Determine the (X, Y) coordinate at the center of the cell enclosing the given text.  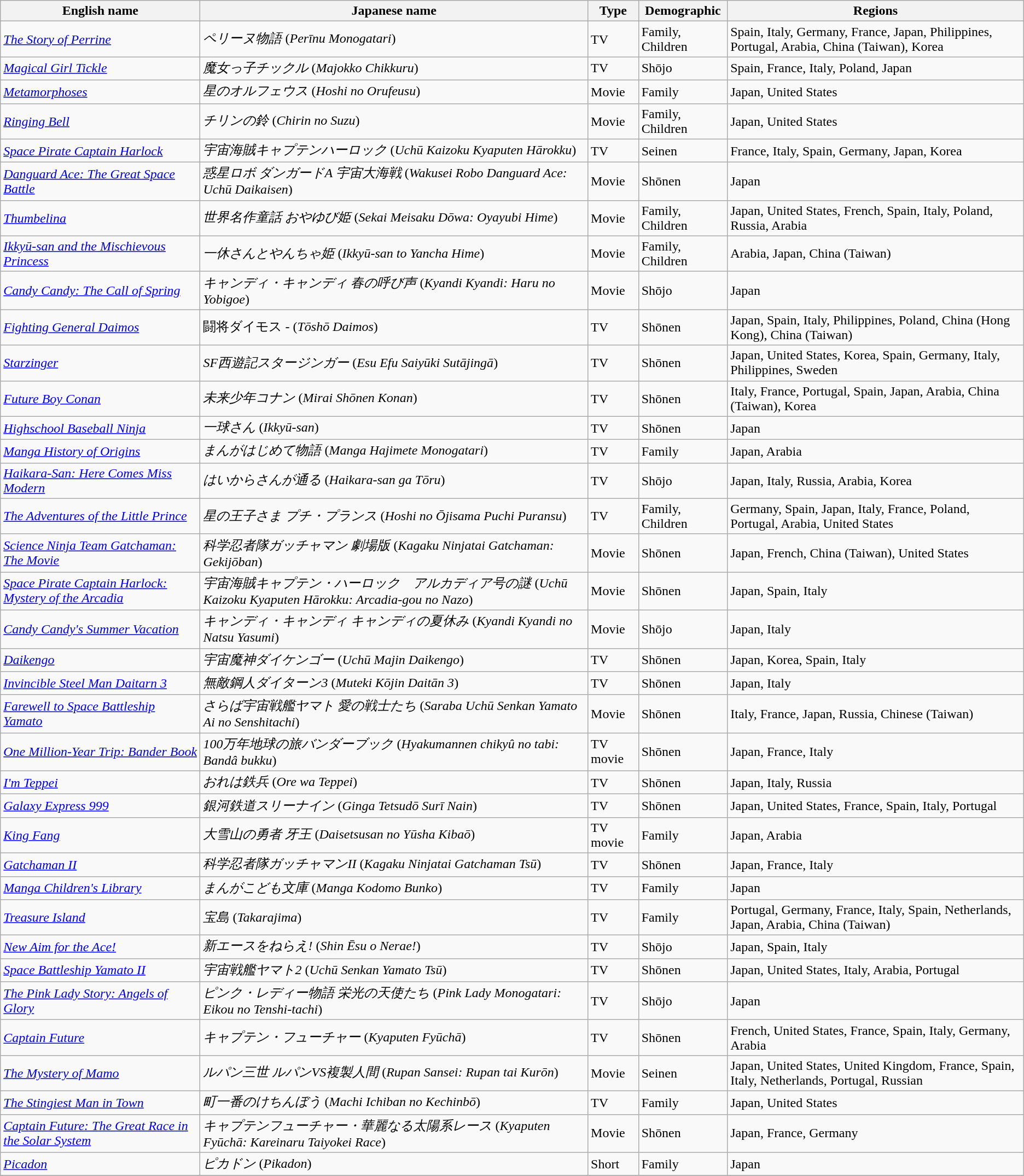
SF西遊記スタージンガー (Esu Efu Saiyūki Sutājingā) (394, 363)
ピカドン (Pikadon) (394, 1164)
Japanese name (394, 11)
Japan, Korea, Spain, Italy (876, 660)
Danguard Ace: The Great Space Battle (101, 182)
Japan, Spain, Italy, Philippines, Poland, China (Hong Kong), China (Taiwan) (876, 327)
星の王子さま プチ・プランス (Hoshi no Ōjisama Puchi Puransu) (394, 516)
Captain Future (101, 1037)
Candy Candy's Summer Vacation (101, 629)
Japan, France, Germany (876, 1133)
未来少年コナン (Mirai Shōnen Konan) (394, 398)
Japan, United States, French, Spain, Italy, Poland, Russia, Arabia (876, 218)
Gatchaman II (101, 864)
The Pink Lady Story: Angels of Glory (101, 1001)
町一番のけちんぼう (Machi Ichiban no Kechinbō) (394, 1103)
The Mystery of Mamo (101, 1073)
Metamorphoses (101, 92)
一休さんとやんちゃ姫 (Ikkyū-san to Yancha Hime) (394, 254)
Japan, Italy, Russia (876, 782)
キャンディ・キャンディ 春の呼び声 (Kyandi Kyandi: Haru no Yobigoe) (394, 290)
チリンの鈴 (Chirin no Suzu) (394, 121)
Regions (876, 11)
Japan, French, China (Taiwan), United States (876, 553)
Daikengo (101, 660)
I'm Teppei (101, 782)
Magical Girl Tickle (101, 69)
Manga History of Origins (101, 452)
Japan, United States, Korea, Spain, Germany, Italy, Philippines, Sweden (876, 363)
English name (101, 11)
Arabia, Japan, China (Taiwan) (876, 254)
Manga Children's Library (101, 888)
はいからさんが通る (Haikara-san ga Tōru) (394, 480)
宇宙魔神ダイケンゴー (Uchū Majin Daikengo) (394, 660)
キャプテン・フューチャー (Kyaputen Fyūchā) (394, 1037)
無敵鋼人ダイターン3 (Muteki Kōjin Daitān 3) (394, 684)
Galaxy Express 999 (101, 806)
Type (614, 11)
ピンク・レディー物語 栄光の天使たち (Pink Lady Monogatari: Eikou no Tenshi-tachi) (394, 1001)
Starzinger (101, 363)
The Stingiest Man in Town (101, 1103)
Invincible Steel Man Daitarn 3 (101, 684)
Spain, France, Italy, Poland, Japan (876, 69)
科学忍者隊ガッチャマンII (Kagaku Ninjatai Gatchaman Tsū) (394, 864)
The Story of Perrine (101, 39)
キャプテンフューチャー・華麗なる太陽系レース (Kyaputen Fyūchā: Kareinaru Taiyokei Race) (394, 1133)
France, Italy, Spain, Germany, Japan, Korea (876, 151)
まんがこども文庫 (Manga Kodomo Bunko) (394, 888)
Italy, France, Portugal, Spain, Japan, Arabia, China (Taiwan), Korea (876, 398)
宇宙海賊キャプテン・ハーロック アルカディア号の謎 (Uchū Kaizoku Kyaputen Hārokku: Arcadia-gou no Nazo) (394, 591)
Thumbelina (101, 218)
Japan, Italy, Russia, Arabia, Korea (876, 480)
One Million-Year Trip: Bander Book (101, 752)
The Adventures of the Little Prince (101, 516)
Ikkyū-san and the Mischievous Princess (101, 254)
Farewell to Space Battleship Yamato (101, 714)
Space Pirate Captain Harlock: Mystery of the Arcadia (101, 591)
Demographic (683, 11)
Germany, Spain, Japan, Italy, France, Poland, Portugal, Arabia, United States (876, 516)
大雪山の勇者 牙王 (Daisetsusan no Yūsha Kibaō) (394, 835)
100万年地球の旅バンダーブック (Hyakumannen chikyû no tabi: Bandâ bukku) (394, 752)
Picadon (101, 1164)
まんがはじめて物語 (Manga Hajimete Monogatari) (394, 452)
Future Boy Conan (101, 398)
Candy Candy: The Call of Spring (101, 290)
Spain, Italy, Germany, France, Japan, Philippines, Portugal, Arabia, China (Taiwan), Korea (876, 39)
Haikara-San: Here Comes Miss Modern (101, 480)
Space Battleship Yamato II (101, 970)
おれは鉄兵 (Ore wa Teppei) (394, 782)
新エースをねらえ! (Shin Ēsu o Nerae!) (394, 947)
Japan, United States, France, Spain, Italy, Portugal (876, 806)
惑星ロボ ダンガードA 宇宙大海戦 (Wakusei Robo Danguard Ace: Uchū Daikaisen) (394, 182)
Captain Future: The Great Race in the Solar System (101, 1133)
Science Ninja Team Gatchaman: The Movie (101, 553)
Ringing Bell (101, 121)
世界名作童話 おやゆび姫 (Sekai Meisaku Dōwa: Oyayubi Hime) (394, 218)
ルパン三世 ルパンVS複製人間 (Rupan Sansei: Rupan tai Kurōn) (394, 1073)
銀河鉄道スリーナイン (Ginga Tetsudō Surī Nain) (394, 806)
King Fang (101, 835)
宇宙戦艦ヤマト2 (Uchū Senkan Yamato Tsū) (394, 970)
宝島 (Takarajima) (394, 918)
一球さん (Ikkyū-san) (394, 428)
Short (614, 1164)
Fighting General Daimos (101, 327)
Japan, United States, United Kingdom, France, Spain, Italy, Netherlands, Portugal, Russian (876, 1073)
キャンディ・キャンディ キャンディの夏休み (Kyandi Kyandi no Natsu Yasumi) (394, 629)
Highschool Baseball Ninja (101, 428)
French, United States, France, Spain, Italy, Germany, Arabia (876, 1037)
星のオルフェウス (Hoshi no Orufeusu) (394, 92)
闘将ダイモス - (Tōshō Daimos) (394, 327)
Japan, United States, Italy, Arabia, Portugal (876, 970)
さらば宇宙戦艦ヤマト 愛の戦士たち (Saraba Uchū Senkan Yamato Ai no Senshitachi) (394, 714)
宇宙海賊キャプテンハーロック (Uchū Kaizoku Kyaputen Hārokku) (394, 151)
Italy, France, Japan, Russia, Chinese (Taiwan) (876, 714)
Portugal, Germany, France, Italy, Spain, Netherlands, Japan, Arabia, China (Taiwan) (876, 918)
Treasure Island (101, 918)
ペリーヌ物語 (Perīnu Monogatari) (394, 39)
Space Pirate Captain Harlock (101, 151)
New Aim for the Ace! (101, 947)
魔女っ子チックル (Majokko Chikkuru) (394, 69)
科学忍者隊ガッチャマン 劇場版 (Kagaku Ninjatai Gatchaman: Gekijōban) (394, 553)
